From the cell containing the given text, extract its center point as (x, y) coordinate. 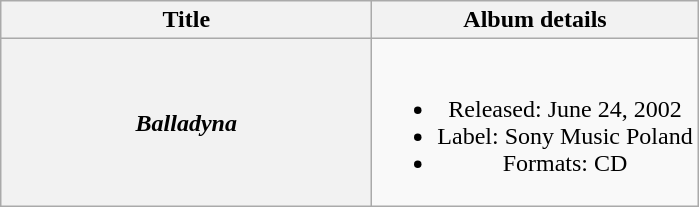
Title (186, 20)
Album details (535, 20)
Balladyna (186, 122)
Released: June 24, 2002Label: Sony Music PolandFormats: CD (535, 122)
